Provide the (x, y) coordinate of the cell's center where the given text is located.  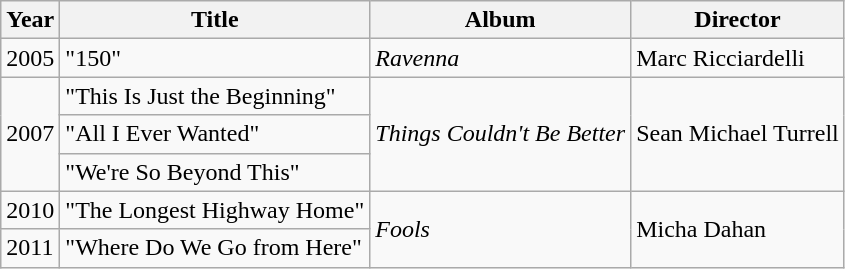
Title (215, 20)
Things Couldn't Be Better (500, 134)
Fools (500, 229)
Micha Dahan (738, 229)
Director (738, 20)
"We're So Beyond This" (215, 172)
Ravenna (500, 58)
2011 (30, 248)
"150" (215, 58)
2005 (30, 58)
Sean Michael Turrell (738, 134)
2007 (30, 134)
Marc Ricciardelli (738, 58)
Album (500, 20)
"The Longest Highway Home" (215, 210)
"All I Ever Wanted" (215, 134)
2010 (30, 210)
"Where Do We Go from Here" (215, 248)
"This Is Just the Beginning" (215, 96)
Year (30, 20)
